Scan for the cell matching the given text and deliver its (X, Y) coordinate at center. 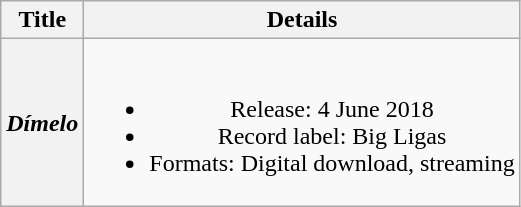
Title (42, 20)
Details (302, 20)
Release: 4 June 2018Record label: Big LigasFormats: Digital download, streaming (302, 122)
Dímelo (42, 122)
